Provide the (X, Y) coordinate of the cell's center where the given text is located.  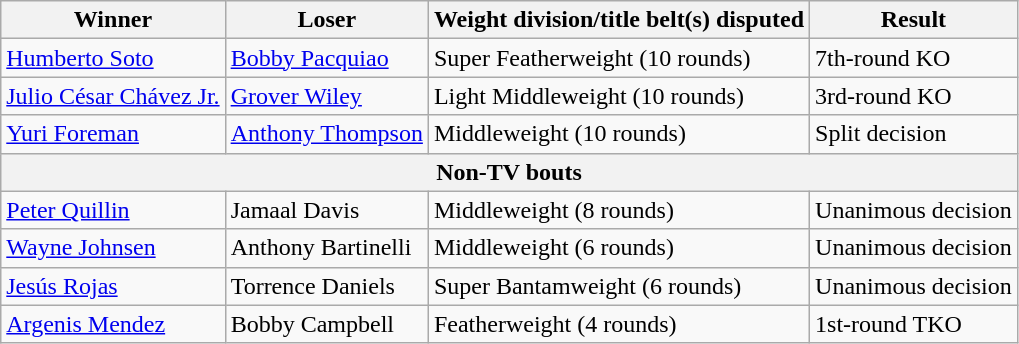
Humberto Soto (113, 58)
Anthony Thompson (326, 134)
Bobby Campbell (326, 324)
Super Bantamweight (6 rounds) (618, 286)
Light Middleweight (10 rounds) (618, 96)
1st-round TKO (914, 324)
Jesús Rojas (113, 286)
Middleweight (6 rounds) (618, 248)
Yuri Foreman (113, 134)
Featherweight (4 rounds) (618, 324)
Middleweight (10 rounds) (618, 134)
Grover Wiley (326, 96)
Non-TV bouts (509, 172)
Argenis Mendez (113, 324)
Anthony Bartinelli (326, 248)
Torrence Daniels (326, 286)
Weight division/title belt(s) disputed (618, 20)
Wayne Johnsen (113, 248)
3rd-round KO (914, 96)
Julio César Chávez Jr. (113, 96)
Winner (113, 20)
Loser (326, 20)
Peter Quillin (113, 210)
Split decision (914, 134)
Super Featherweight (10 rounds) (618, 58)
Result (914, 20)
Middleweight (8 rounds) (618, 210)
7th-round KO (914, 58)
Bobby Pacquiao (326, 58)
Jamaal Davis (326, 210)
